Find where the given text appears and provide that cell's center as (x, y) coordinate. 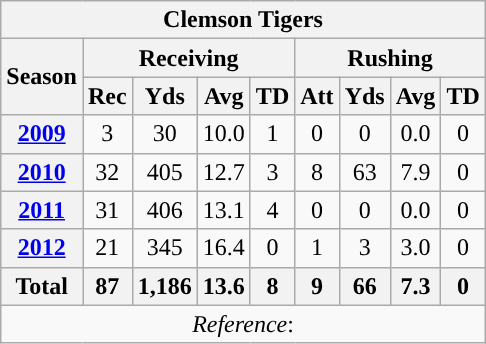
16.4 (224, 248)
32 (107, 172)
Clemson Tigers (244, 20)
405 (164, 172)
7.9 (416, 172)
13.1 (224, 210)
66 (364, 286)
Rec (107, 96)
345 (164, 248)
Receiving (188, 58)
2011 (42, 210)
4 (272, 210)
1,186 (164, 286)
2010 (42, 172)
2012 (42, 248)
Rushing (390, 58)
9 (317, 286)
Total (42, 286)
87 (107, 286)
406 (164, 210)
3.0 (416, 248)
63 (364, 172)
13.6 (224, 286)
21 (107, 248)
30 (164, 134)
Att (317, 96)
2009 (42, 134)
10.0 (224, 134)
Season (42, 77)
31 (107, 210)
7.3 (416, 286)
12.7 (224, 172)
Reference: (244, 324)
